Determine the [X, Y] coordinate at the center of the cell enclosing the given text.  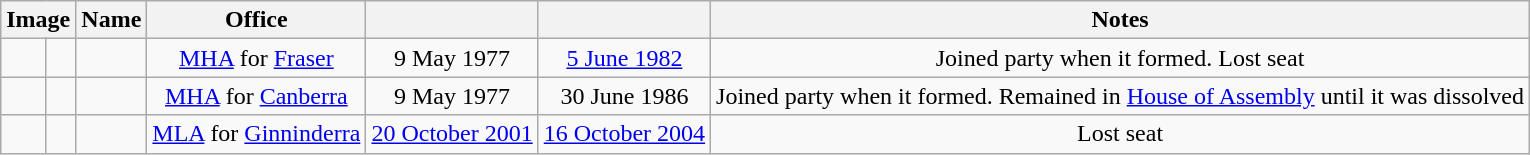
MLA for Ginninderra [256, 134]
30 June 1986 [624, 96]
20 October 2001 [452, 134]
5 June 1982 [624, 58]
Notes [1120, 20]
MHA for Fraser [256, 58]
Image [38, 20]
Lost seat [1120, 134]
MHA for Canberra [256, 96]
Joined party when it formed. Remained in House of Assembly until it was dissolved [1120, 96]
Name [112, 20]
Joined party when it formed. Lost seat [1120, 58]
Office [256, 20]
16 October 2004 [624, 134]
